Detect which cell encompasses the target text, then output its (x, y) center coordinate. 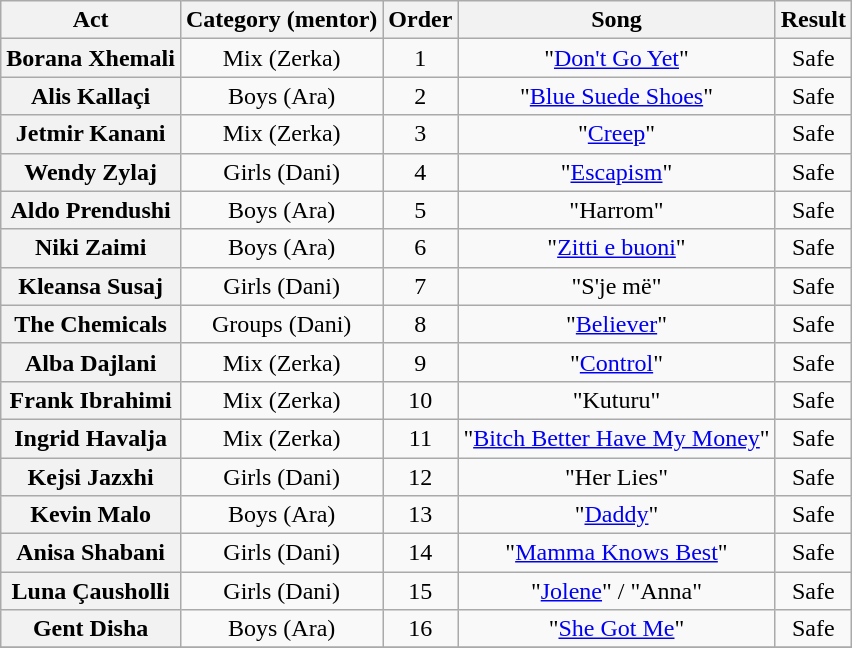
12 (420, 477)
5 (420, 210)
"S'je më" (616, 286)
Jetmir Kanani (91, 134)
"Believer" (616, 324)
3 (420, 134)
Aldo Prendushi (91, 210)
"Blue Suede Shoes" (616, 96)
"She Got Me" (616, 629)
16 (420, 629)
Kevin Malo (91, 515)
"Creep" (616, 134)
Result (813, 20)
Anisa Shabani (91, 553)
Category (mentor) (281, 20)
Groups (Dani) (281, 324)
14 (420, 553)
Luna Çausholli (91, 591)
Kejsi Jazxhi (91, 477)
2 (420, 96)
"Bitch Better Have My Money" (616, 438)
6 (420, 248)
Kleansa Susaj (91, 286)
Order (420, 20)
"Kuturu" (616, 400)
Wendy Zylaj (91, 172)
Borana Xhemali (91, 58)
"Harrom" (616, 210)
"Jolene" / "Anna" (616, 591)
13 (420, 515)
Alba Dajlani (91, 362)
"Her Lies" (616, 477)
Gent Disha (91, 629)
"Control" (616, 362)
11 (420, 438)
4 (420, 172)
8 (420, 324)
Niki Zaimi (91, 248)
Frank Ibrahimi (91, 400)
Song (616, 20)
Ingrid Havalja (91, 438)
"Daddy" (616, 515)
"Zitti e buoni" (616, 248)
"Escapism" (616, 172)
Act (91, 20)
9 (420, 362)
"Don't Go Yet" (616, 58)
10 (420, 400)
Alis Kallaçi (91, 96)
The Chemicals (91, 324)
1 (420, 58)
"Mamma Knows Best" (616, 553)
7 (420, 286)
15 (420, 591)
